Capture the cell that displays the provided text and extract its [X, Y] central coordinate. 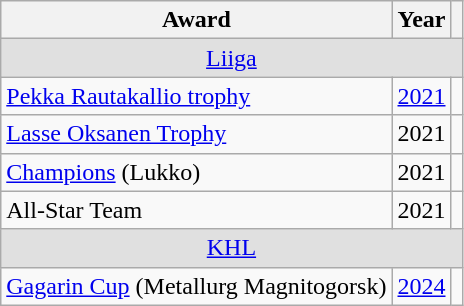
KHL [232, 248]
All-Star Team [196, 210]
Gagarin Cup (Metallurg Magnitogorsk) [196, 286]
2024 [422, 286]
Award [196, 20]
Pekka Rautakallio trophy [196, 96]
Champions (Lukko) [196, 172]
Lasse Oksanen Trophy [196, 134]
Liiga [232, 58]
Year [422, 20]
